From the cell containing the given text, extract its center point as (X, Y) coordinate. 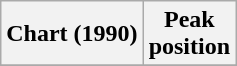
Peakposition (189, 34)
Chart (1990) (72, 34)
